Scan for the cell matching the given text and deliver its [X, Y] coordinate at center. 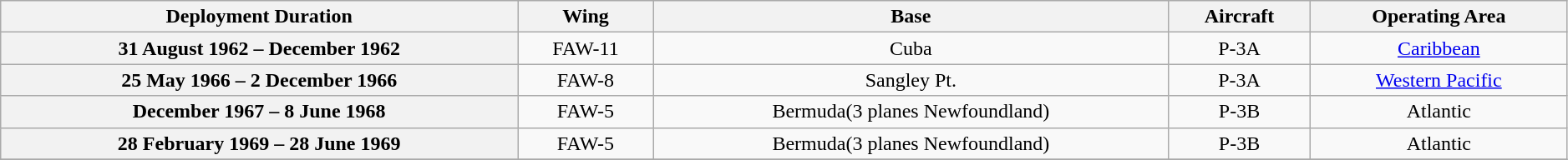
Aircraft [1240, 17]
Western Pacific [1439, 80]
Operating Area [1439, 17]
Wing [586, 17]
Base [911, 17]
31 August 1962 – December 1962 [259, 48]
FAW-8 [586, 80]
December 1967 – 8 June 1968 [259, 112]
Deployment Duration [259, 17]
Sangley Pt. [911, 80]
25 May 1966 – 2 December 1966 [259, 80]
Cuba [911, 48]
28 February 1969 – 28 June 1969 [259, 143]
FAW-11 [586, 48]
Caribbean [1439, 48]
